Search for the cell housing the specified text and yield its [X, Y] center coordinate. 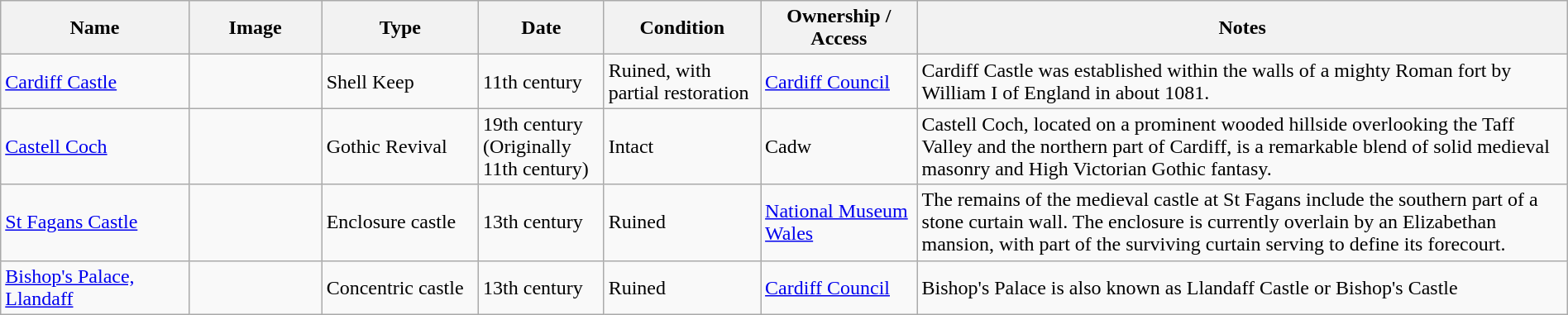
Type [400, 28]
Ruined, with partial restoration [681, 81]
Enclosure castle [400, 222]
Intact [681, 146]
Castell Coch [94, 146]
Gothic Revival [400, 146]
Notes [1242, 28]
Cardiff Castle [94, 81]
Shell Keep [400, 81]
Ownership / Access [839, 28]
Bishop's Palace, Llandaff [94, 288]
Bishop's Palace is also known as Llandaff Castle or Bishop's Castle [1242, 288]
Date [542, 28]
National Museum Wales [839, 222]
19th century (Originally 11th century) [542, 146]
Cardiff Castle was established within the walls of a mighty Roman fort by William I of England in about 1081. [1242, 81]
St Fagans Castle [94, 222]
Name [94, 28]
Image [255, 28]
11th century [542, 81]
Concentric castle [400, 288]
Condition [681, 28]
Cadw [839, 146]
